Extract the [X, Y] coordinate from the center of the cell holding the provided text.  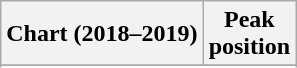
Chart (2018–2019) [102, 34]
Peakposition [249, 34]
